Output the [X, Y] coordinate of the center of the cell containing the given text.  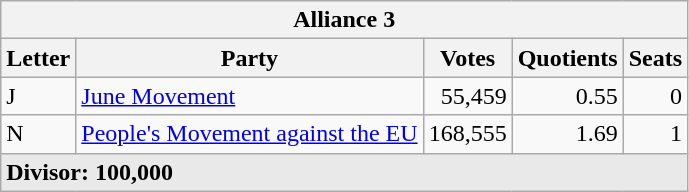
Votes [468, 58]
Alliance 3 [344, 20]
1 [655, 134]
55,459 [468, 96]
0 [655, 96]
1.69 [568, 134]
Quotients [568, 58]
168,555 [468, 134]
Party [250, 58]
0.55 [568, 96]
June Movement [250, 96]
J [38, 96]
People's Movement against the EU [250, 134]
Letter [38, 58]
Divisor: 100,000 [344, 172]
Seats [655, 58]
N [38, 134]
